Detect which cell encompasses the target text, then output its [X, Y] center coordinate. 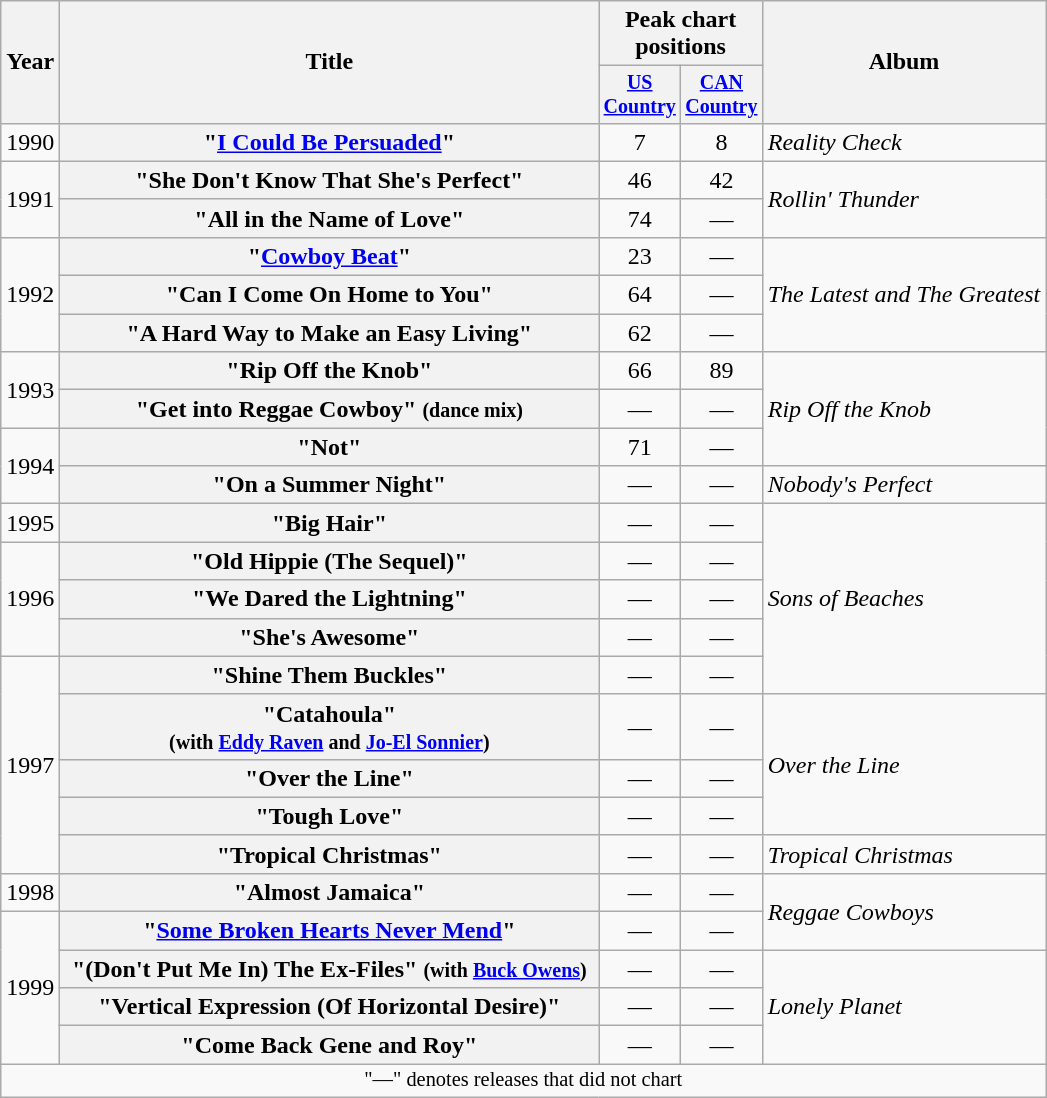
66 [640, 371]
74 [640, 218]
"Almost Jamaica" [330, 892]
"Can I Come On Home to You" [330, 295]
Title [330, 62]
"Over the Line" [330, 778]
Nobody's Perfect [904, 485]
CAN Country [722, 94]
1995 [30, 523]
"Not" [330, 447]
Over the Line [904, 764]
"Old Hippie (The Sequel)" [330, 561]
Rip Off the Knob [904, 409]
1998 [30, 892]
The Latest and The Greatest [904, 294]
"—" denotes releases that did not chart [524, 1081]
"Tropical Christmas" [330, 854]
"Vertical Expression (Of Horizontal Desire)" [330, 1007]
"She Don't Know That She's Perfect" [330, 180]
"I Could Be Persuaded" [330, 142]
89 [722, 371]
64 [640, 295]
"We Dared the Lightning" [330, 599]
"A Hard Way to Make an Easy Living" [330, 333]
"On a Summer Night" [330, 485]
Year [30, 62]
Peak chartpositions [680, 34]
"Get into Reggae Cowboy" (dance mix) [330, 409]
Reality Check [904, 142]
"Tough Love" [330, 816]
"Come Back Gene and Roy" [330, 1045]
US Country [640, 94]
"Big Hair" [330, 523]
62 [640, 333]
1996 [30, 599]
1991 [30, 199]
8 [722, 142]
42 [722, 180]
Sons of Beaches [904, 599]
"(Don't Put Me In) The Ex-Files" (with Buck Owens) [330, 969]
"Rip Off the Knob" [330, 371]
7 [640, 142]
Lonely Planet [904, 1007]
1999 [30, 988]
"Some Broken Hearts Never Mend" [330, 931]
46 [640, 180]
"She's Awesome" [330, 637]
"Cowboy Beat" [330, 256]
"All in the Name of Love" [330, 218]
23 [640, 256]
Reggae Cowboys [904, 911]
1993 [30, 390]
Album [904, 62]
1994 [30, 466]
Rollin' Thunder [904, 199]
"Shine Them Buckles" [330, 675]
1992 [30, 294]
71 [640, 447]
"Catahoula"(with Eddy Raven and Jo-El Sonnier) [330, 726]
Tropical Christmas [904, 854]
1990 [30, 142]
1997 [30, 764]
